Determine the (X, Y) coordinate at the center of the cell enclosing the given text.  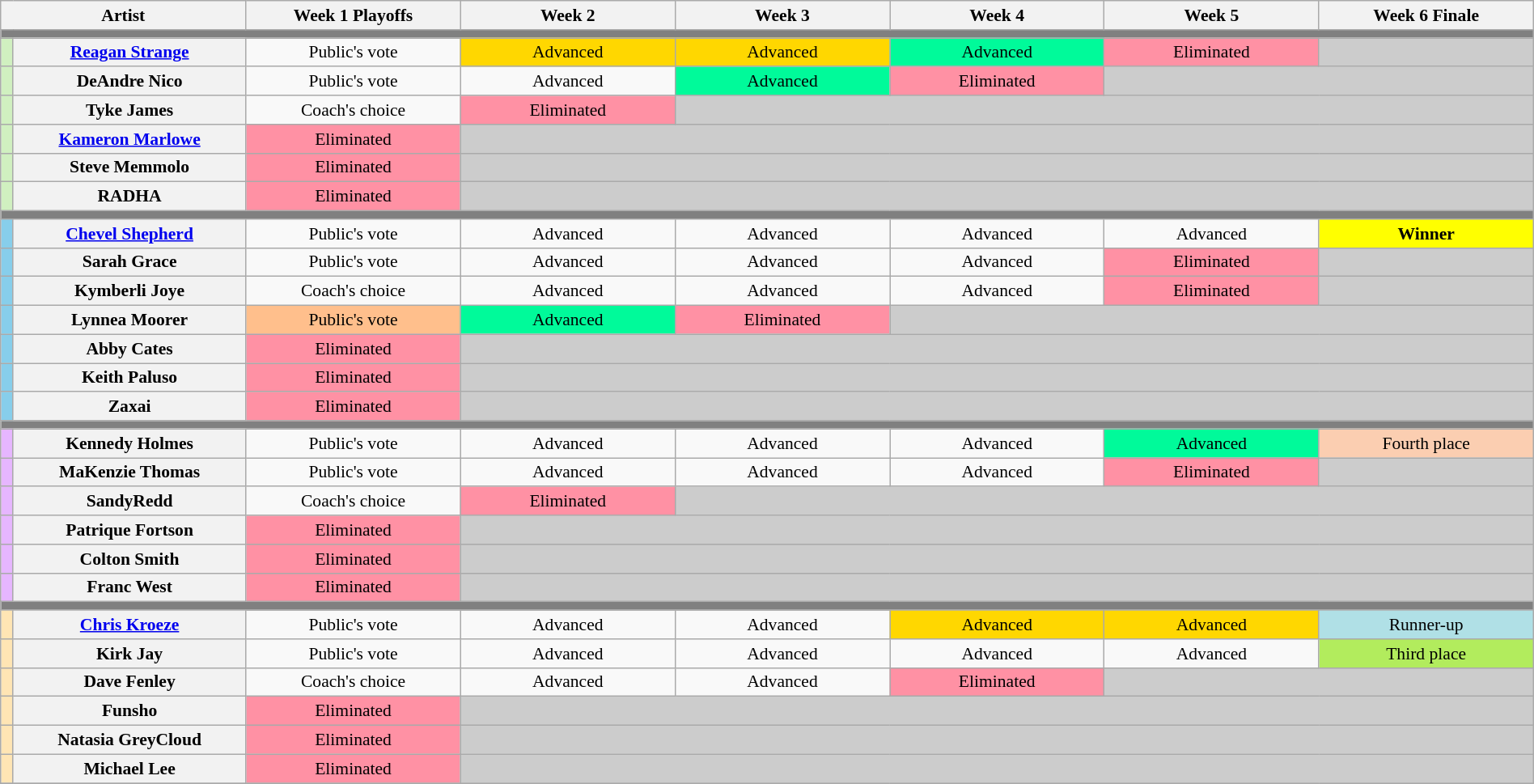
Colton Smith (129, 559)
Winner (1426, 234)
Reagan Strange (129, 53)
Dave Fenley (129, 682)
Artist (123, 15)
Steve Memmolo (129, 167)
Chris Kroeze (129, 625)
Week 1 Playoffs (353, 15)
Week 2 (568, 15)
Tyke James (129, 110)
Sarah Grace (129, 262)
SandyRedd (129, 502)
Michael Lee (129, 769)
Patrique Fortson (129, 530)
Kameron Marlowe (129, 139)
Week 6 Finale (1426, 15)
DeAndre Nico (129, 82)
Keith Paluso (129, 378)
Third place (1426, 654)
Zaxai (129, 407)
Lynnea Moorer (129, 320)
Chevel Shepherd (129, 234)
Kymberli Joye (129, 291)
MaKenzie Thomas (129, 473)
Franc West (129, 587)
Natasia GreyCloud (129, 740)
Week 5 (1212, 15)
Fourth place (1426, 443)
Week 3 (782, 15)
Week 4 (997, 15)
Kennedy Holmes (129, 443)
Abby Cates (129, 349)
Funsho (129, 711)
Kirk Jay (129, 654)
RADHA (129, 197)
Runner-up (1426, 625)
